Output the (X, Y) coordinate of the center of the cell containing the given text.  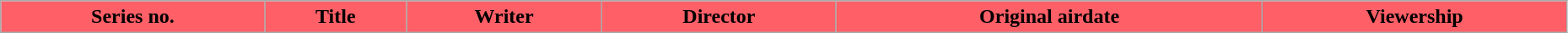
Title (336, 17)
Original airdate (1049, 17)
Series no. (133, 17)
Writer (504, 17)
Viewership (1414, 17)
Director (719, 17)
